Scan for the cell matching the given text and deliver its [X, Y] coordinate at center. 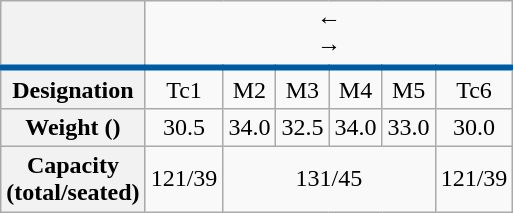
Tc1 [184, 88]
Tc6 [474, 88]
33.0 [408, 127]
131/45 [329, 178]
M4 [356, 88]
30.0 [474, 127]
Weight () [73, 127]
Capacity(total/seated) [73, 178]
M3 [302, 88]
← → [329, 34]
M5 [408, 88]
Designation [73, 88]
32.5 [302, 127]
30.5 [184, 127]
M2 [250, 88]
